Provide the (x, y) coordinate of the cell's center where the given text is located.  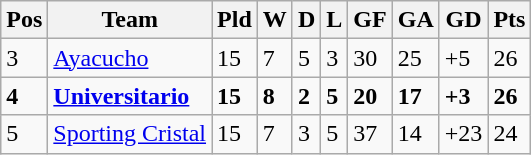
GD (464, 20)
25 (416, 58)
37 (370, 134)
20 (370, 96)
GA (416, 20)
Team (130, 20)
Pos (24, 20)
Pld (235, 20)
W (274, 20)
30 (370, 58)
24 (510, 134)
2 (306, 96)
+3 (464, 96)
4 (24, 96)
8 (274, 96)
D (306, 20)
Pts (510, 20)
Universitario (130, 96)
17 (416, 96)
+5 (464, 58)
L (334, 20)
+23 (464, 134)
14 (416, 134)
Ayacucho (130, 58)
Sporting Cristal (130, 134)
GF (370, 20)
